Locate the cell with the specified text and output its (X, Y) center coordinate. 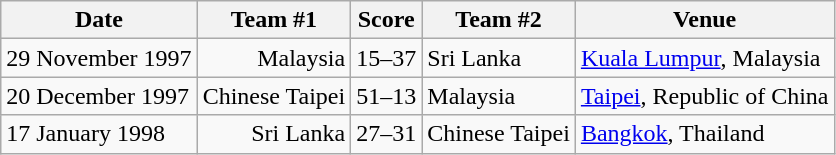
Date (99, 20)
Taipei, Republic of China (704, 96)
27–31 (386, 134)
15–37 (386, 58)
Team #1 (274, 20)
Team #2 (499, 20)
17 January 1998 (99, 134)
51–13 (386, 96)
Score (386, 20)
Kuala Lumpur, Malaysia (704, 58)
Bangkok, Thailand (704, 134)
20 December 1997 (99, 96)
Venue (704, 20)
29 November 1997 (99, 58)
